Locate the cell with the specified text and output its (X, Y) center coordinate. 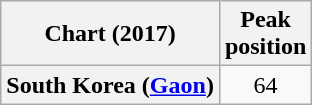
64 (265, 85)
Chart (2017) (110, 34)
South Korea (Gaon) (110, 85)
Peakposition (265, 34)
